Locate the cell with the specified text and output its (x, y) center coordinate. 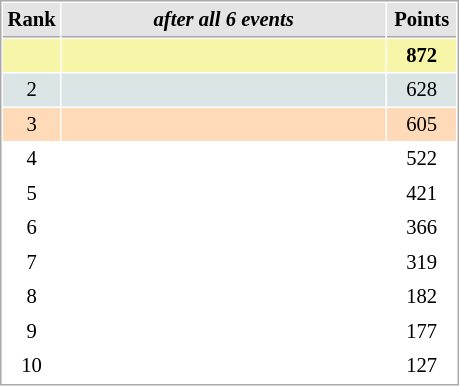
4 (32, 158)
605 (422, 124)
872 (422, 56)
127 (422, 366)
6 (32, 228)
Points (422, 20)
after all 6 events (224, 20)
628 (422, 90)
2 (32, 90)
10 (32, 366)
177 (422, 332)
366 (422, 228)
421 (422, 194)
182 (422, 296)
Rank (32, 20)
9 (32, 332)
3 (32, 124)
7 (32, 262)
5 (32, 194)
522 (422, 158)
8 (32, 296)
319 (422, 262)
